Capture the cell that displays the provided text and extract its [x, y] central coordinate. 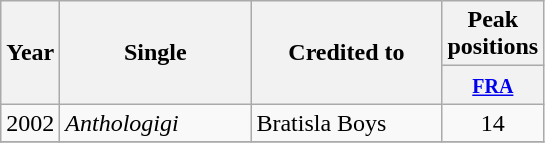
Single [156, 52]
Year [30, 52]
FRA [493, 85]
Credited to [346, 52]
Bratisla Boys [346, 123]
Anthologigi [156, 123]
14 [493, 123]
Peak positions [493, 34]
2002 [30, 123]
